Return the (x, y) coordinate for the center point of the cell that contains the specified text.  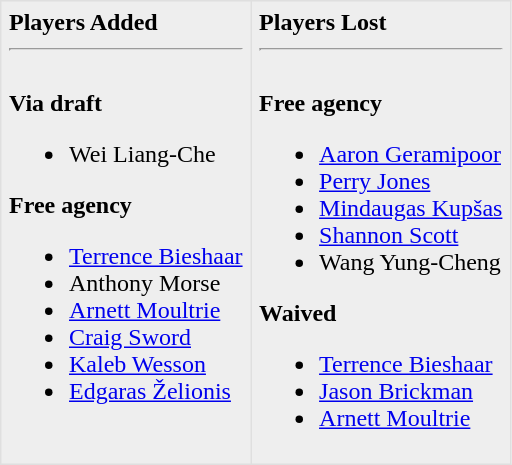
Players Added Via draftWei Liang-CheFree agencyTerrence BieshaarAnthony MorseArnett MoultrieCraig SwordKaleb WessonEdgaras Želionis (126, 233)
Players Lost Free agencyAaron GeramipoorPerry JonesMindaugas KupšasShannon ScottWang Yung-Cheng WaivedTerrence BieshaarJason BrickmanArnett Moultrie (381, 233)
